For the text-containing cell, return its midpoint in (X, Y) coordinate format. 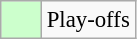
Play-offs (88, 20)
